Return the [x, y] coordinate for the center point of the cell that contains the specified text.  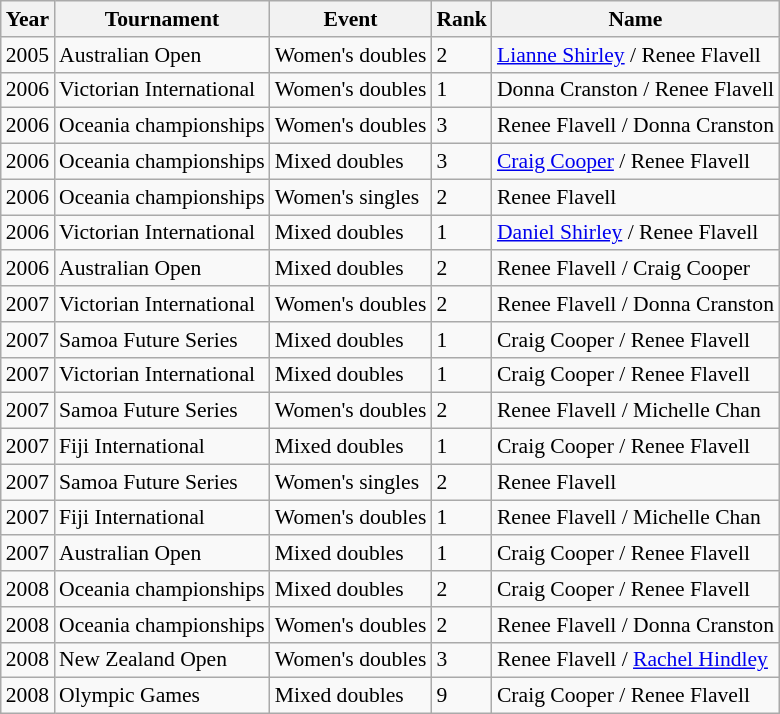
Renee Flavell / Rachel Hindley [636, 660]
2005 [28, 55]
Event [351, 19]
Lianne Shirley / Renee Flavell [636, 55]
Tournament [162, 19]
Olympic Games [162, 696]
9 [462, 696]
Rank [462, 19]
Donna Cranston / Renee Flavell [636, 90]
New Zealand Open [162, 660]
Renee Flavell / Craig Cooper [636, 269]
Name [636, 19]
Year [28, 19]
Daniel Shirley / Renee Flavell [636, 233]
